Identify which cell holds the provided text, then report its (X, Y) central coordinate. 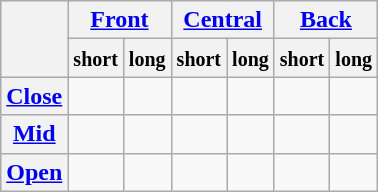
Mid (34, 134)
Back (326, 20)
Central (222, 20)
Front (120, 20)
Open (34, 172)
Close (34, 96)
